Return the (X, Y) coordinate for the center point of the cell that contains the specified text.  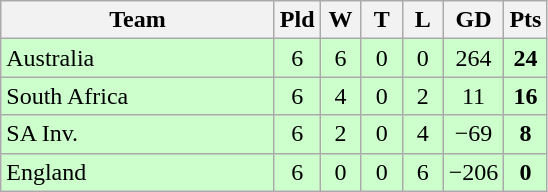
264 (474, 58)
Team (138, 20)
SA Inv. (138, 134)
8 (526, 134)
24 (526, 58)
16 (526, 96)
−69 (474, 134)
GD (474, 20)
Australia (138, 58)
L (422, 20)
W (340, 20)
Pld (297, 20)
−206 (474, 172)
South Africa (138, 96)
11 (474, 96)
Pts (526, 20)
T (382, 20)
England (138, 172)
